Scan for the cell matching the given text and deliver its (X, Y) coordinate at center. 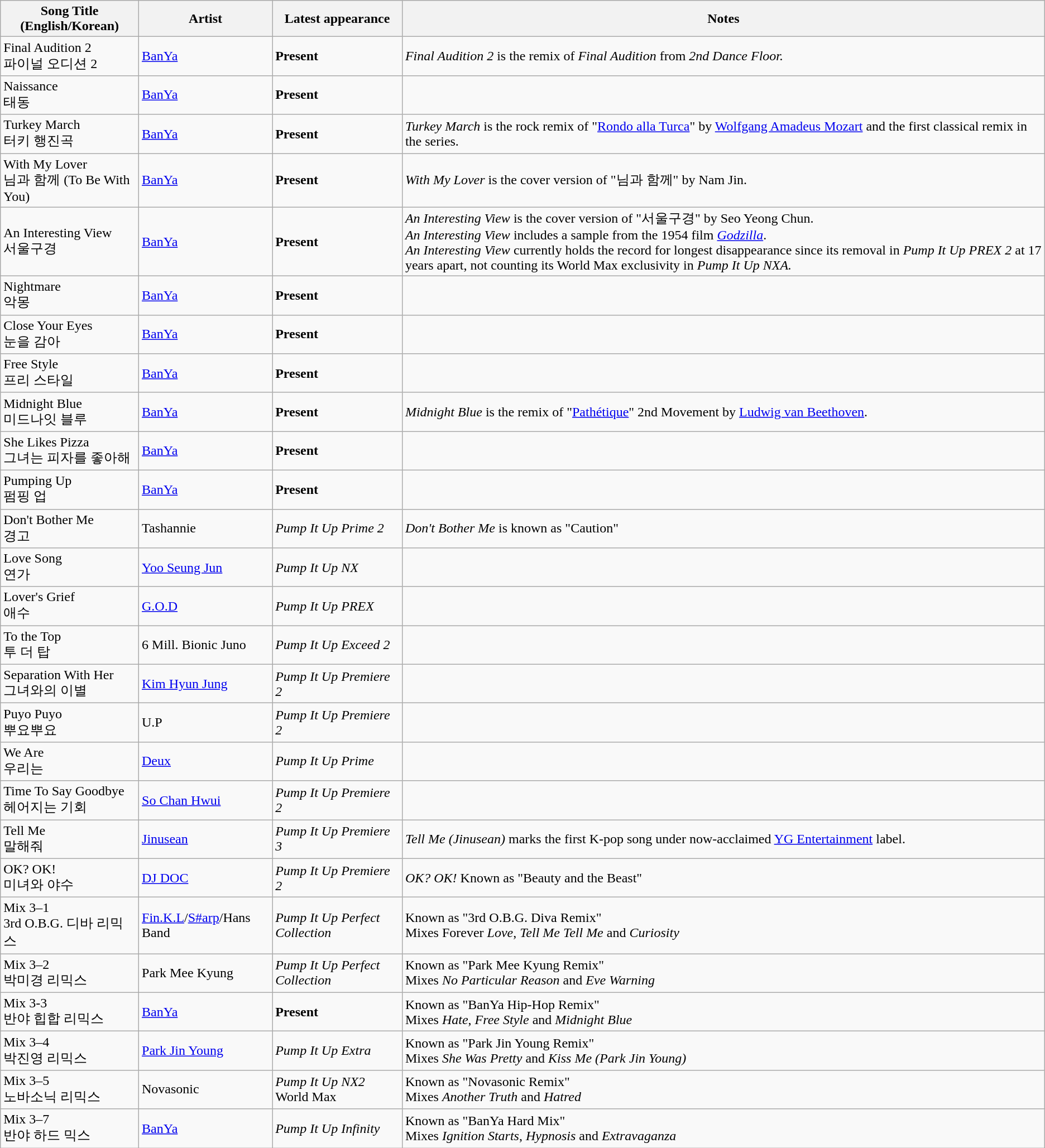
Midnight Blue is the remix of "Pathétique" 2nd Movement by Ludwig van Beethoven. (723, 412)
Mix 3–7반야 하드 믹스 (70, 1128)
Separation With Her그녀와의 이별 (70, 684)
Don't Bother Me경고 (70, 529)
Yoo Seung Jun (205, 568)
Known as "Park Jin Young Remix"Mixes She Was Pretty and Kiss Me (Park Jin Young) (723, 1051)
Final Audition 2파이널 오디션 2 (70, 56)
Novasonic (205, 1089)
So Chan Hwui (205, 800)
Park Mee Kyung (205, 973)
Mix 3–2박미경 리믹스 (70, 973)
Pump It Up Extra (337, 1051)
Park Jin Young (205, 1051)
G.O.D (205, 606)
Lover's Grief애수 (70, 606)
Pumping Up펌핑 업 (70, 489)
She Likes Pizza그녀는 피자를 좋아해 (70, 451)
Deux (205, 761)
6 Mill. Bionic Juno (205, 645)
Song Title(English/Korean) (70, 19)
Pump It Up Premiere 3 (337, 839)
Known as "BanYa Hard Mix"Mixes Ignition Starts, Hypnosis and Extravaganza (723, 1128)
Kim Hyun Jung (205, 684)
Mix 3-3반야 힙합 리믹스 (70, 1012)
Known as "Novasonic Remix"Mixes Another Truth and Hatred (723, 1089)
Puyo Puyo뿌요뿌요 (70, 723)
Pump It Up Prime (337, 761)
Tashannie (205, 529)
U.P (205, 723)
Don't Bother Me is known as "Caution" (723, 529)
With My Lover님과 함께 (To Be With You) (70, 180)
Known as "3rd O.B.G. Diva Remix"Mixes Forever Love, Tell Me Tell Me and Curiosity (723, 925)
Final Audition 2 is the remix of Final Audition from 2nd Dance Floor. (723, 56)
Time To Say Goodbye헤어지는 기회 (70, 800)
Known as "BanYa Hip-Hop Remix"Mixes Hate, Free Style and Midnight Blue (723, 1012)
We Are우리는 (70, 761)
Artist (205, 19)
Known as "Park Mee Kyung Remix"Mixes No Particular Reason and Eve Warning (723, 973)
With My Lover is the cover version of "님과 함께" by Nam Jin. (723, 180)
To the Top투 더 탑 (70, 645)
Mix 3–4박진영 리믹스 (70, 1051)
DJ DOC (205, 878)
OK? OK!미녀와 야수 (70, 878)
Pump It Up NX2 World Max (337, 1089)
Pump It Up Infinity (337, 1128)
Mix 3–13rd O.B.G. 디바 리믹스 (70, 925)
Jinusean (205, 839)
Love Song연가 (70, 568)
Tell Me (Jinusean) marks the first K-pop song under now-acclaimed YG Entertainment label. (723, 839)
Pump It Up Prime 2 (337, 529)
Turkey March터키 행진곡 (70, 134)
Notes (723, 19)
Free Style프리 스타일 (70, 373)
Pump It Up PREX (337, 606)
Midnight Blue미드나잇 블루 (70, 412)
Fin.K.L/S#arp/Hans Band (205, 925)
Close Your Eyes눈을 감아 (70, 334)
Tell Me말해줘 (70, 839)
Pump It Up Exceed 2 (337, 645)
Turkey March is the rock remix of "Rondo alla Turca" by Wolfgang Amadeus Mozart and the first classical remix in the series. (723, 134)
Naissance태동 (70, 95)
Nightmare악몽 (70, 296)
Latest appearance (337, 19)
Mix 3–5노바소닉 리믹스 (70, 1089)
An Interesting View서울구경 (70, 242)
Pump It Up NX (337, 568)
OK? OK! Known as "Beauty and the Beast" (723, 878)
